Detect which cell encompasses the target text, then output its [x, y] center coordinate. 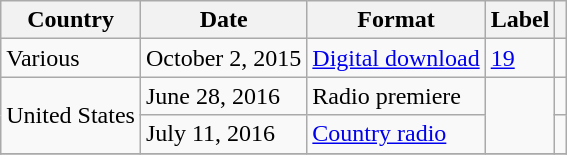
Various [71, 58]
Label [520, 20]
United States [71, 115]
June 28, 2016 [223, 96]
October 2, 2015 [223, 58]
Country radio [396, 134]
Date [223, 20]
Country [71, 20]
July 11, 2016 [223, 134]
Radio premiere [396, 96]
Format [396, 20]
19 [520, 58]
Digital download [396, 58]
